Identify which cell holds the provided text, then report its [X, Y] central coordinate. 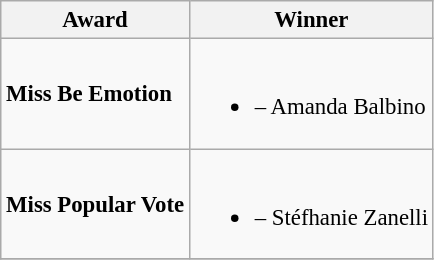
– Stéfhanie Zanelli [311, 204]
– Amanda Balbino [311, 94]
Winner [311, 20]
Miss Popular Vote [96, 204]
Miss Be Emotion [96, 94]
Award [96, 20]
